Detect which cell encompasses the target text, then output its (x, y) center coordinate. 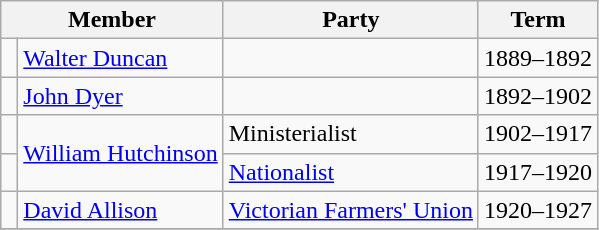
William Hutchinson (120, 153)
1892–1902 (538, 96)
Victorian Farmers' Union (350, 210)
1889–1892 (538, 58)
1902–1917 (538, 134)
Ministerialist (350, 134)
Nationalist (350, 172)
Party (350, 20)
Walter Duncan (120, 58)
1920–1927 (538, 210)
Term (538, 20)
David Allison (120, 210)
Member (112, 20)
John Dyer (120, 96)
1917–1920 (538, 172)
